Identify which cell holds the provided text, then report its [X, Y] central coordinate. 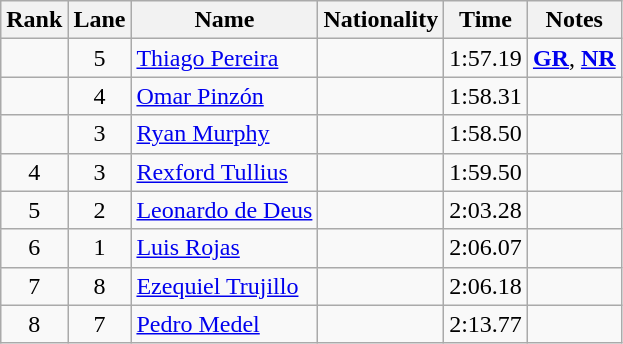
2:06.07 [486, 248]
Leonardo de Deus [224, 210]
2 [100, 210]
Time [486, 20]
6 [34, 248]
GR, NR [574, 58]
Omar Pinzón [224, 96]
Nationality [381, 20]
Ryan Murphy [224, 134]
1 [100, 248]
2:03.28 [486, 210]
Pedro Medel [224, 324]
Thiago Pereira [224, 58]
2:13.77 [486, 324]
Notes [574, 20]
1:57.19 [486, 58]
1:58.50 [486, 134]
Ezequiel Trujillo [224, 286]
Rexford Tullius [224, 172]
1:59.50 [486, 172]
Name [224, 20]
Rank [34, 20]
2:06.18 [486, 286]
Lane [100, 20]
1:58.31 [486, 96]
Luis Rojas [224, 248]
